Provide the (X, Y) coordinate of the cell's center where the given text is located.  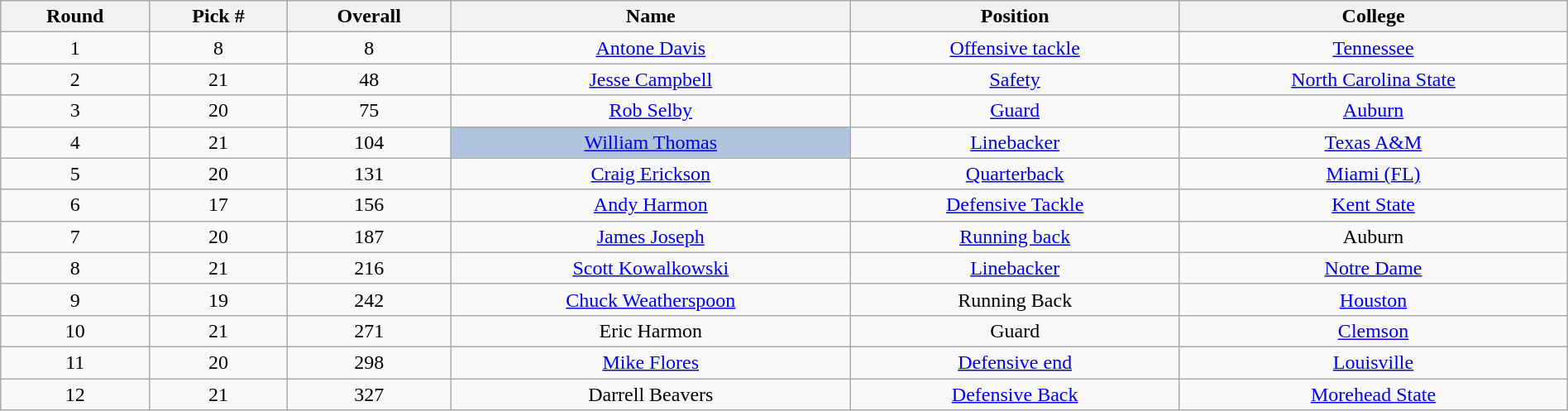
6 (75, 205)
131 (369, 174)
Defensive end (1014, 362)
156 (369, 205)
Running back (1014, 237)
Rob Selby (650, 111)
Kent State (1373, 205)
75 (369, 111)
Jesse Campbell (650, 79)
James Joseph (650, 237)
12 (75, 394)
Defensive Tackle (1014, 205)
271 (369, 331)
North Carolina State (1373, 79)
17 (218, 205)
Name (650, 17)
2 (75, 79)
Louisville (1373, 362)
Round (75, 17)
Darrell Beavers (650, 394)
48 (369, 79)
Safety (1014, 79)
Eric Harmon (650, 331)
187 (369, 237)
216 (369, 268)
Morehead State (1373, 394)
9 (75, 299)
1 (75, 48)
College (1373, 17)
Overall (369, 17)
Defensive Back (1014, 394)
Texas A&M (1373, 142)
Tennessee (1373, 48)
242 (369, 299)
10 (75, 331)
19 (218, 299)
327 (369, 394)
3 (75, 111)
11 (75, 362)
7 (75, 237)
Offensive tackle (1014, 48)
Antone Davis (650, 48)
298 (369, 362)
Miami (FL) (1373, 174)
Chuck Weatherspoon (650, 299)
Running Back (1014, 299)
Pick # (218, 17)
Craig Erickson (650, 174)
Andy Harmon (650, 205)
Quarterback (1014, 174)
104 (369, 142)
Notre Dame (1373, 268)
5 (75, 174)
Scott Kowalkowski (650, 268)
Position (1014, 17)
Houston (1373, 299)
4 (75, 142)
Clemson (1373, 331)
Mike Flores (650, 362)
William Thomas (650, 142)
